Identify which cell holds the provided text, then report its (x, y) central coordinate. 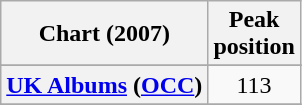
113 (254, 85)
Peakposition (254, 34)
Chart (2007) (104, 34)
UK Albums (OCC) (104, 85)
